Return [X, Y] of the center of cell containing provided text 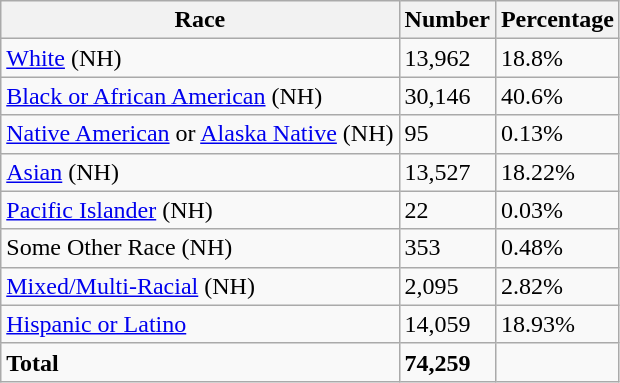
95 [447, 134]
Percentage [557, 20]
Pacific Islander (NH) [200, 210]
18.8% [557, 58]
30,146 [447, 96]
74,259 [447, 362]
18.22% [557, 172]
Asian (NH) [200, 172]
13,962 [447, 58]
18.93% [557, 324]
14,059 [447, 324]
Native American or Alaska Native (NH) [200, 134]
353 [447, 248]
Race [200, 20]
Hispanic or Latino [200, 324]
0.13% [557, 134]
Number [447, 20]
Mixed/Multi-Racial (NH) [200, 286]
2.82% [557, 286]
13,527 [447, 172]
40.6% [557, 96]
White (NH) [200, 58]
Total [200, 362]
Some Other Race (NH) [200, 248]
Black or African American (NH) [200, 96]
0.03% [557, 210]
0.48% [557, 248]
22 [447, 210]
2,095 [447, 286]
